Return the (X, Y) coordinate for the center point of the cell that contains the specified text.  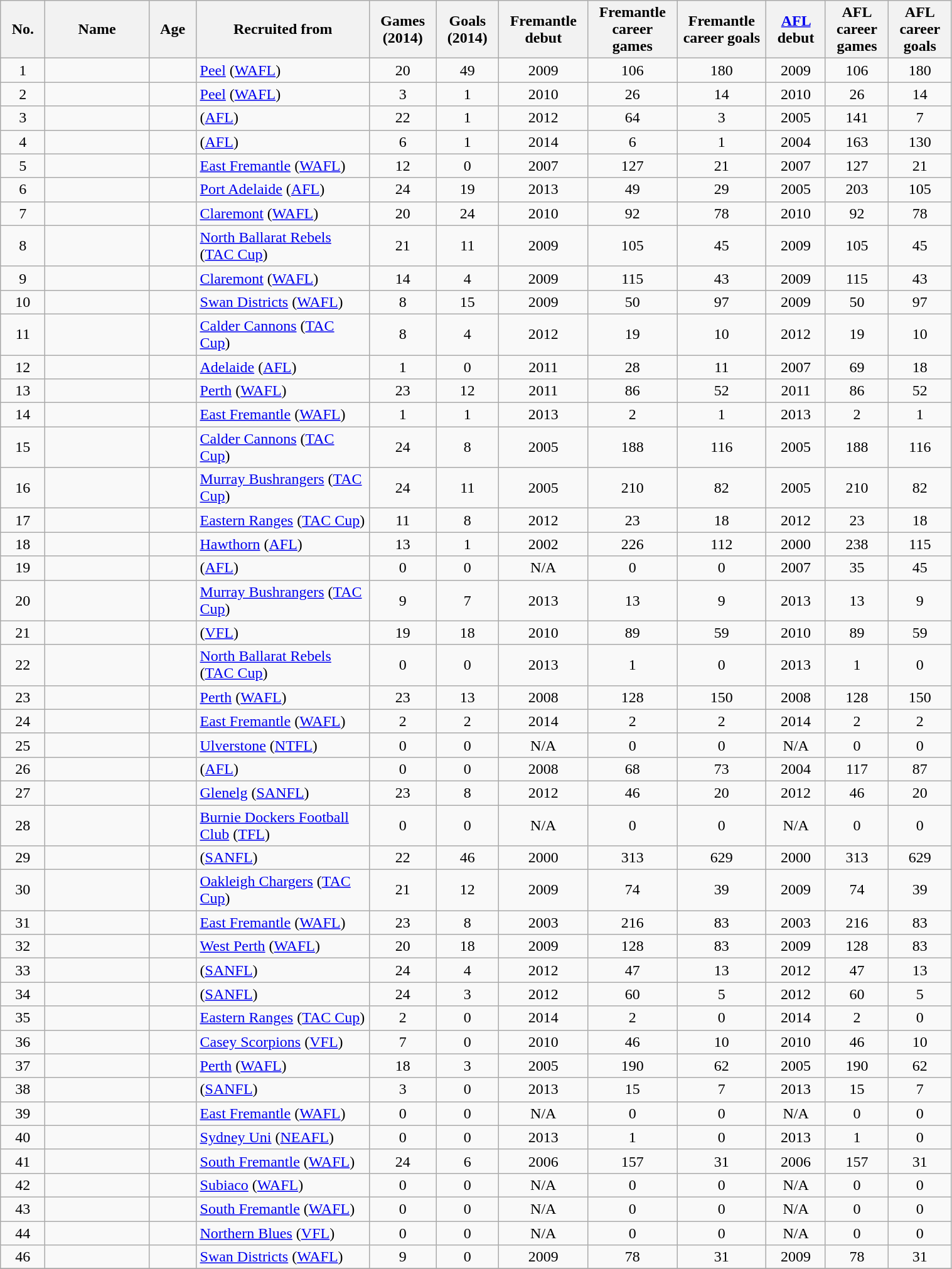
17 (23, 520)
38 (23, 1090)
41 (23, 1161)
Adelaide (AFL) (282, 367)
Fremantle debut (543, 29)
32 (23, 946)
Northern Blues (VFL) (282, 1233)
Fremantle career goals (722, 29)
73 (722, 769)
64 (633, 118)
No. (23, 29)
Goals (2014) (468, 29)
Glenelg (SANFL) (282, 793)
2002 (543, 544)
Fremantle career games (633, 29)
Age (173, 29)
West Perth (WAFL) (282, 946)
27 (23, 793)
87 (920, 769)
Sydney Uni (NEAFL) (282, 1137)
Casey Scorpions (VFL) (282, 1042)
Port Adelaide (AFL) (282, 190)
141 (857, 118)
33 (23, 970)
16 (23, 488)
68 (633, 769)
Burnie Dockers Football Club (TFL) (282, 825)
Hawthorn (AFL) (282, 544)
130 (920, 142)
Name (97, 29)
117 (857, 769)
40 (23, 1137)
AFL career games (857, 29)
Oakleigh Chargers (TAC Cup) (282, 890)
Ulverstone (NTFL) (282, 745)
Subiaco (WAFL) (282, 1185)
226 (633, 544)
AFL career goals (920, 29)
42 (23, 1185)
AFL debut (796, 29)
Recruited from (282, 29)
(VFL) (282, 633)
163 (857, 142)
203 (857, 190)
112 (722, 544)
44 (23, 1233)
238 (857, 544)
Games (2014) (402, 29)
37 (23, 1066)
69 (857, 367)
30 (23, 890)
25 (23, 745)
34 (23, 994)
36 (23, 1042)
